Pinpoint the cell where the given text exists, returning its [x, y] midpoint coordinate. 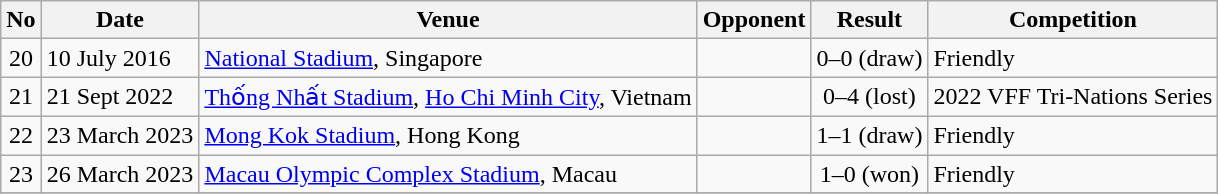
Venue [448, 20]
0–4 (lost) [870, 97]
23 March 2023 [120, 135]
Mong Kok Stadium, Hong Kong [448, 135]
0–0 (draw) [870, 58]
21 Sept 2022 [120, 97]
22 [21, 135]
National Stadium, Singapore [448, 58]
10 July 2016 [120, 58]
Macau Olympic Complex Stadium, Macau [448, 173]
Opponent [754, 20]
2022 VFF Tri-Nations Series [1073, 97]
Competition [1073, 20]
20 [21, 58]
Result [870, 20]
1–1 (draw) [870, 135]
Thống Nhất Stadium, Ho Chi Minh City, Vietnam [448, 97]
26 March 2023 [120, 173]
23 [21, 173]
No [21, 20]
Date [120, 20]
1–0 (won) [870, 173]
21 [21, 97]
